Detect which cell encompasses the target text, then output its [x, y] center coordinate. 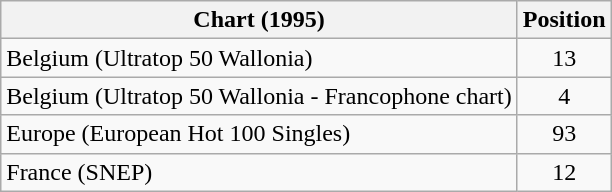
Europe (European Hot 100 Singles) [260, 134]
13 [564, 58]
93 [564, 134]
Belgium (Ultratop 50 Wallonia - Francophone chart) [260, 96]
12 [564, 172]
Position [564, 20]
Chart (1995) [260, 20]
Belgium (Ultratop 50 Wallonia) [260, 58]
France (SNEP) [260, 172]
4 [564, 96]
